Extract the (X, Y) coordinate from the center of the cell holding the provided text.  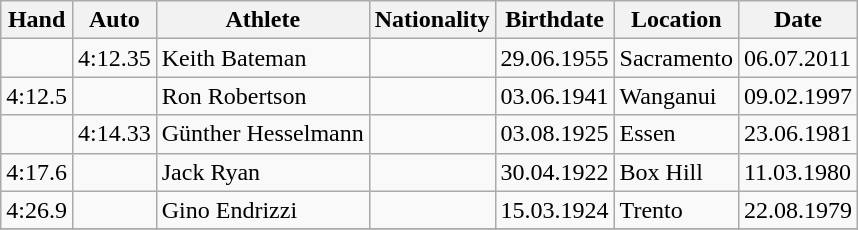
4:14.33 (114, 134)
Essen (676, 134)
Wanganui (676, 96)
4:12.35 (114, 58)
Auto (114, 20)
Ron Robertson (262, 96)
Günther Hesselmann (262, 134)
Location (676, 20)
30.04.1922 (554, 172)
Nationality (432, 20)
03.06.1941 (554, 96)
4:17.6 (37, 172)
4:26.9 (37, 210)
Birthdate (554, 20)
11.03.1980 (798, 172)
Box Hill (676, 172)
Gino Endrizzi (262, 210)
23.06.1981 (798, 134)
06.07.2011 (798, 58)
Trento (676, 210)
09.02.1997 (798, 96)
29.06.1955 (554, 58)
Keith Bateman (262, 58)
22.08.1979 (798, 210)
Athlete (262, 20)
Hand (37, 20)
Jack Ryan (262, 172)
03.08.1925 (554, 134)
Sacramento (676, 58)
Date (798, 20)
4:12.5 (37, 96)
15.03.1924 (554, 210)
